Output the (x, y) coordinate of the center of the cell containing the given text.  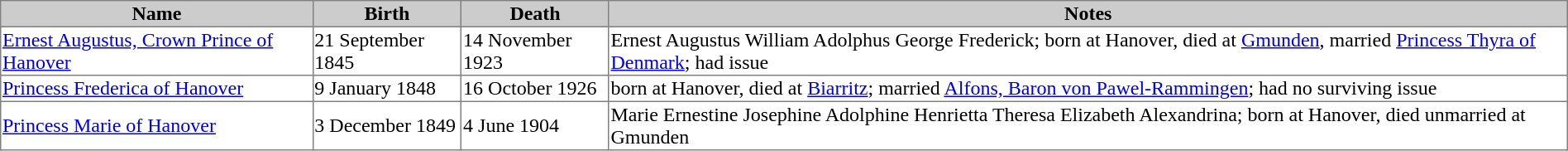
Birth (387, 14)
Name (157, 14)
4 June 1904 (535, 125)
Princess Marie of Hanover (157, 125)
3 December 1849 (387, 125)
born at Hanover, died at Biarritz; married Alfons, Baron von Pawel-Rammingen; had no surviving issue (1088, 89)
21 September 1845 (387, 51)
Death (535, 14)
Princess Frederica of Hanover (157, 89)
Ernest Augustus, Crown Prince of Hanover (157, 51)
16 October 1926 (535, 89)
Marie Ernestine Josephine Adolphine Henrietta Theresa Elizabeth Alexandrina; born at Hanover, died unmarried at Gmunden (1088, 125)
9 January 1848 (387, 89)
14 November 1923 (535, 51)
Ernest Augustus William Adolphus George Frederick; born at Hanover, died at Gmunden, married Princess Thyra of Denmark; had issue (1088, 51)
Notes (1088, 14)
